Pinpoint the cell where the given text exists, returning its (x, y) midpoint coordinate. 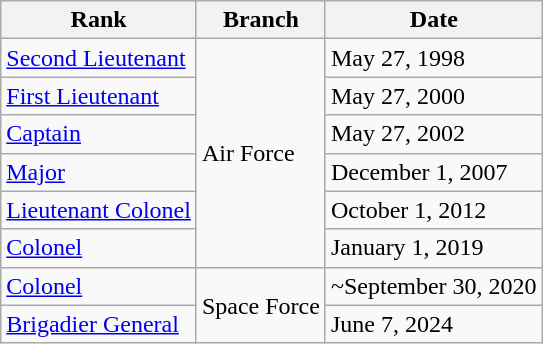
Branch (260, 20)
May 27, 2002 (434, 134)
Major (99, 172)
Second Lieutenant (99, 58)
First Lieutenant (99, 96)
Captain (99, 134)
Space Force (260, 305)
Date (434, 20)
Brigadier General (99, 324)
October 1, 2012 (434, 210)
June 7, 2024 (434, 324)
January 1, 2019 (434, 248)
May 27, 1998 (434, 58)
~September 30, 2020 (434, 286)
Lieutenant Colonel (99, 210)
December 1, 2007 (434, 172)
Rank (99, 20)
Air Force (260, 153)
May 27, 2000 (434, 96)
